Pinpoint the cell where the given text exists, returning its [X, Y] midpoint coordinate. 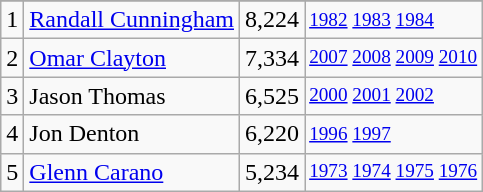
3 [12, 96]
1973 1974 1975 1976 [394, 172]
1996 1997 [394, 134]
6,220 [272, 134]
1982 1983 1984 [394, 20]
7,334 [272, 58]
Jon Denton [132, 134]
Glenn Carano [132, 172]
6,525 [272, 96]
Jason Thomas [132, 96]
2007 2008 2009 2010 [394, 58]
1 [12, 20]
2000 2001 2002 [394, 96]
4 [12, 134]
Omar Clayton [132, 58]
Randall Cunningham [132, 20]
5,234 [272, 172]
2 [12, 58]
8,224 [272, 20]
5 [12, 172]
